From the cell containing the given text, extract its center point as (x, y) coordinate. 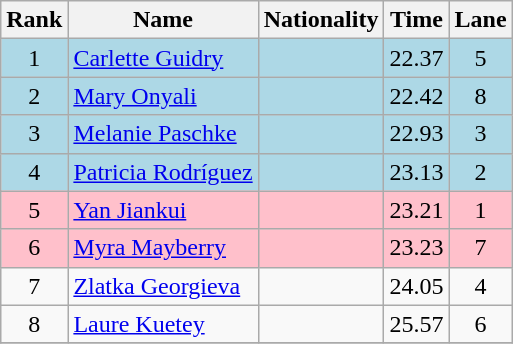
Nationality (321, 20)
23.23 (416, 248)
Rank (34, 20)
Name (163, 20)
25.57 (416, 324)
Myra Mayberry (163, 248)
22.42 (416, 96)
22.37 (416, 58)
23.13 (416, 172)
Yan Jiankui (163, 210)
Melanie Paschke (163, 134)
Laure Kuetey (163, 324)
Time (416, 20)
23.21 (416, 210)
Patricia Rodríguez (163, 172)
24.05 (416, 286)
Carlette Guidry (163, 58)
22.93 (416, 134)
Mary Onyali (163, 96)
Zlatka Georgieva (163, 286)
Lane (480, 20)
